Detect which cell encompasses the target text, then output its (X, Y) center coordinate. 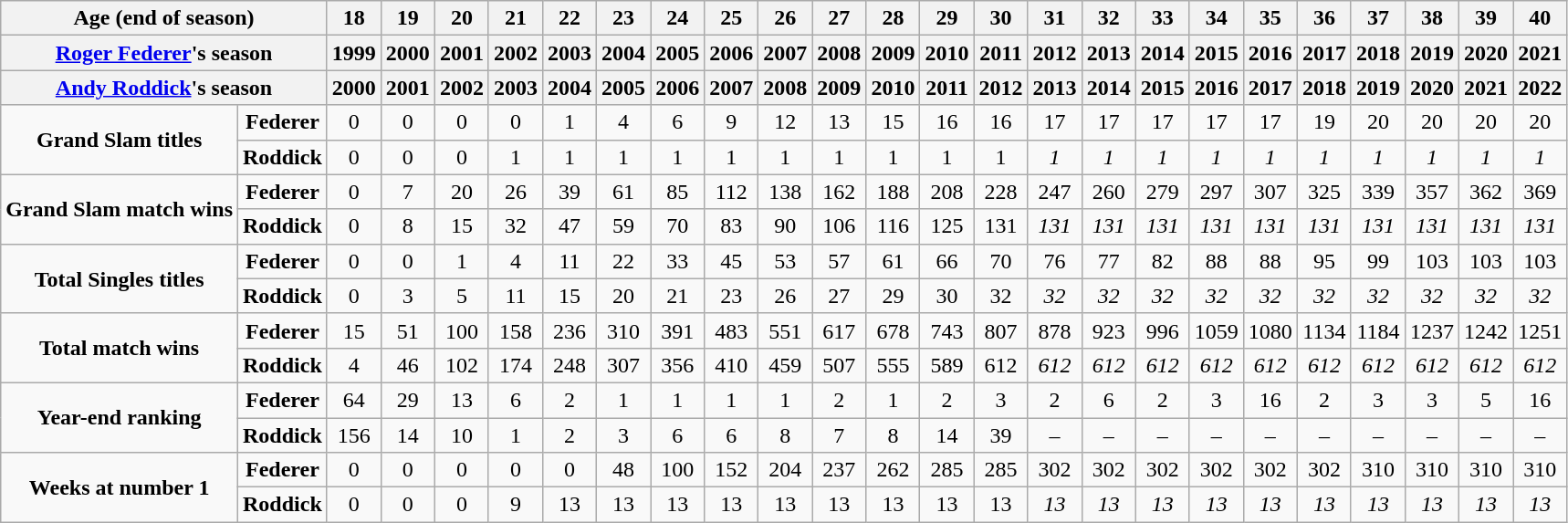
82 (1163, 261)
138 (785, 192)
325 (1323, 192)
156 (354, 435)
174 (515, 365)
64 (354, 400)
31 (1055, 18)
35 (1270, 18)
99 (1378, 261)
1237 (1433, 330)
551 (785, 330)
237 (840, 470)
208 (947, 192)
Andy Roddick's season (164, 88)
339 (1378, 192)
45 (732, 261)
356 (677, 365)
188 (893, 192)
Age (end of season) (164, 18)
77 (1108, 261)
507 (840, 365)
996 (1163, 330)
1999 (354, 53)
162 (840, 192)
Roger Federer's season (164, 53)
125 (947, 226)
204 (785, 470)
Total Singles titles (120, 278)
362 (1486, 192)
2022 (1541, 88)
158 (515, 330)
12 (785, 122)
410 (732, 365)
48 (624, 470)
38 (1433, 18)
76 (1055, 261)
18 (354, 18)
459 (785, 365)
878 (1055, 330)
247 (1055, 192)
59 (624, 226)
51 (407, 330)
Weeks at number 1 (120, 487)
53 (785, 261)
40 (1541, 18)
391 (677, 330)
617 (840, 330)
106 (840, 226)
57 (840, 261)
47 (570, 226)
279 (1163, 192)
589 (947, 365)
90 (785, 226)
1134 (1323, 330)
10 (462, 435)
102 (462, 365)
83 (732, 226)
807 (1000, 330)
483 (732, 330)
34 (1216, 18)
555 (893, 365)
228 (1000, 192)
95 (1323, 261)
297 (1216, 192)
1251 (1541, 330)
1080 (1270, 330)
Grand Slam titles (120, 140)
116 (893, 226)
Grand Slam match wins (120, 209)
85 (677, 192)
743 (947, 330)
1059 (1216, 330)
248 (570, 365)
923 (1108, 330)
36 (1323, 18)
678 (893, 330)
Total match wins (120, 348)
357 (1433, 192)
260 (1108, 192)
25 (732, 18)
37 (1378, 18)
24 (677, 18)
1184 (1378, 330)
152 (732, 470)
28 (893, 18)
46 (407, 365)
112 (732, 192)
236 (570, 330)
262 (893, 470)
66 (947, 261)
369 (1541, 192)
Year-end ranking (120, 417)
1242 (1486, 330)
